Identify which cell holds the provided text, then report its [X, Y] central coordinate. 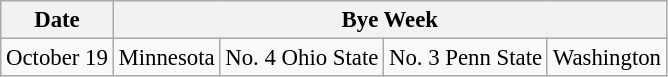
No. 4 Ohio State [302, 58]
Minnesota [166, 58]
Date [57, 20]
No. 3 Penn State [466, 58]
Washington [606, 58]
Bye Week [390, 20]
October 19 [57, 58]
